Return (X, Y) of the center of cell containing provided text 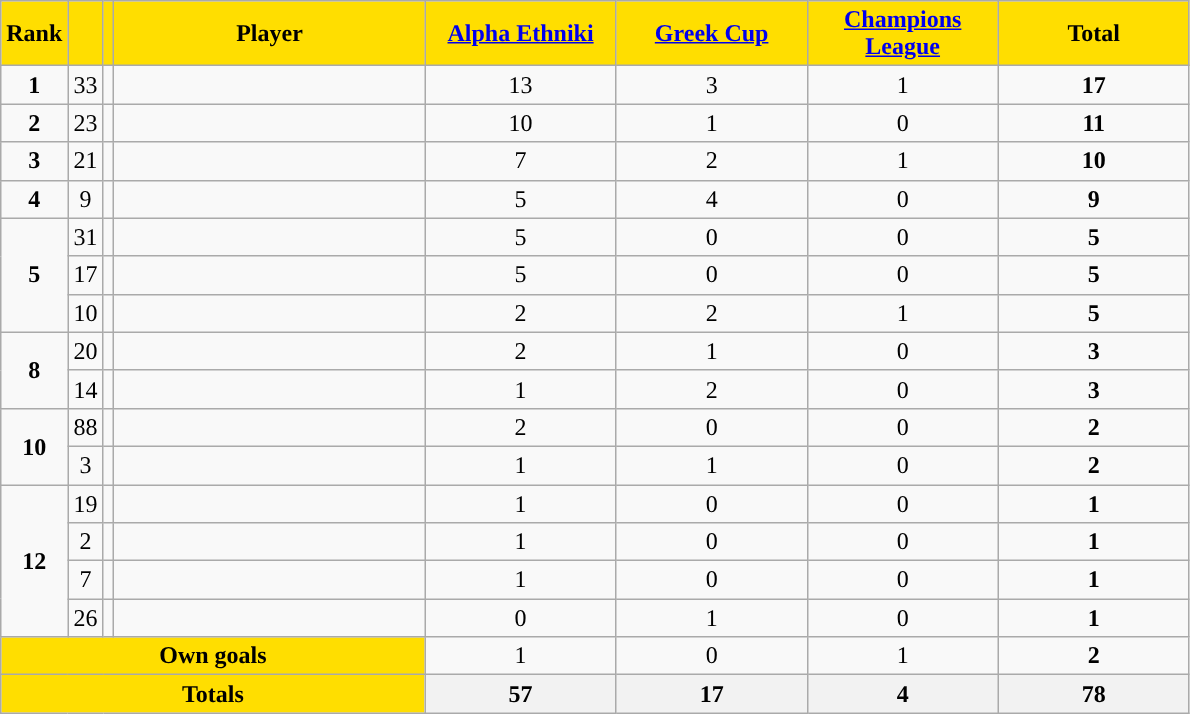
Rank (34, 34)
78 (1094, 694)
Greek Cup (712, 34)
11 (1094, 123)
13 (520, 85)
Total (1094, 34)
21 (86, 161)
88 (86, 427)
23 (86, 123)
Own goals (213, 656)
57 (520, 694)
Alpha Ethniki (520, 34)
Player (270, 34)
19 (86, 503)
20 (86, 351)
33 (86, 85)
Totals (213, 694)
31 (86, 237)
8 (34, 370)
12 (34, 560)
14 (86, 389)
Champions League (902, 34)
26 (86, 618)
